Identify which cell holds the provided text, then report its (x, y) central coordinate. 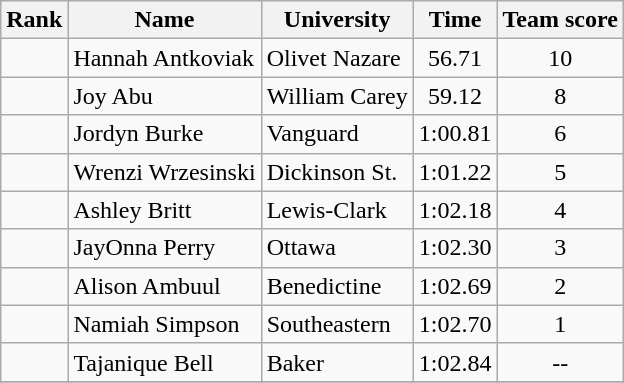
William Carey (337, 96)
Team score (560, 20)
8 (560, 96)
2 (560, 286)
Joy Abu (164, 96)
Baker (337, 362)
Lewis-Clark (337, 210)
Namiah Simpson (164, 324)
Time (455, 20)
10 (560, 58)
1:02.18 (455, 210)
4 (560, 210)
5 (560, 172)
Alison Ambuul (164, 286)
Jordyn Burke (164, 134)
Hannah Antkoviak (164, 58)
56.71 (455, 58)
59.12 (455, 96)
Ottawa (337, 248)
1:02.84 (455, 362)
Ashley Britt (164, 210)
1:02.30 (455, 248)
Olivet Nazare (337, 58)
Rank (34, 20)
Southeastern (337, 324)
Tajanique Bell (164, 362)
-- (560, 362)
3 (560, 248)
University (337, 20)
1:01.22 (455, 172)
Vanguard (337, 134)
Benedictine (337, 286)
1:02.70 (455, 324)
1:02.69 (455, 286)
Name (164, 20)
6 (560, 134)
Dickinson St. (337, 172)
1:00.81 (455, 134)
JayOnna Perry (164, 248)
1 (560, 324)
Wrenzi Wrzesinski (164, 172)
